Return the [X, Y] coordinate for the center point of the cell that contains the specified text.  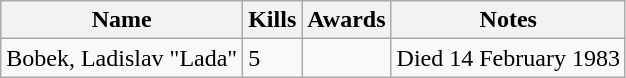
Name [122, 20]
Bobek, Ladislav "Lada" [122, 58]
Awards [346, 20]
5 [272, 58]
Died 14 February 1983 [508, 58]
Notes [508, 20]
Kills [272, 20]
